Return the [X, Y] coordinate for the center point of the cell that contains the specified text.  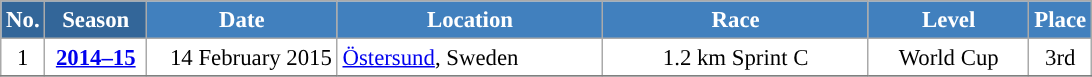
14 February 2015 [242, 58]
Location [470, 20]
1.2 km Sprint C [736, 58]
Date [242, 20]
No. [23, 20]
World Cup [948, 58]
Östersund, Sweden [470, 58]
3rd [1060, 58]
Season [96, 20]
1 [23, 58]
Race [736, 20]
Level [948, 20]
Place [1060, 20]
2014–15 [96, 58]
